Scan for the cell matching the given text and deliver its [x, y] coordinate at center. 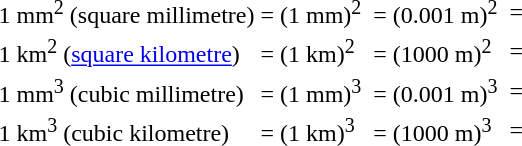
= (1 mm)3 [314, 91]
= (1 km)2 [314, 51]
= (1000 m)2 [438, 51]
= (0.001 m)3 [438, 91]
